Capture the cell that displays the provided text and extract its (X, Y) central coordinate. 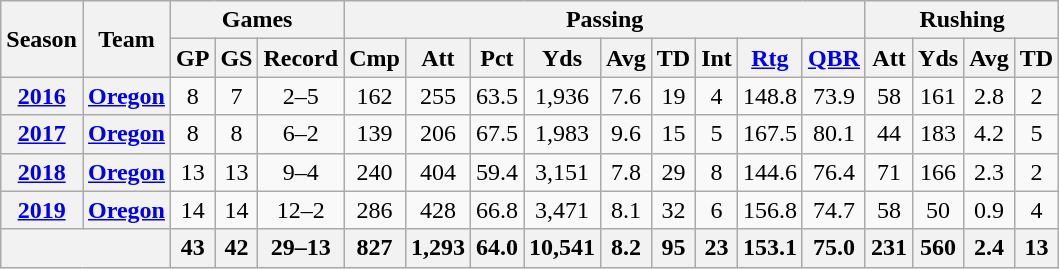
255 (438, 96)
Record (301, 58)
Passing (605, 20)
2.8 (990, 96)
Cmp (375, 58)
Rtg (770, 58)
19 (673, 96)
95 (673, 248)
10,541 (562, 248)
64.0 (496, 248)
2016 (42, 96)
428 (438, 210)
32 (673, 210)
161 (938, 96)
Pct (496, 58)
66.8 (496, 210)
76.4 (834, 172)
0.9 (990, 210)
73.9 (834, 96)
2019 (42, 210)
6 (717, 210)
3,471 (562, 210)
7.6 (626, 96)
74.7 (834, 210)
153.1 (770, 248)
8.2 (626, 248)
15 (673, 134)
144.6 (770, 172)
Int (717, 58)
2–5 (301, 96)
63.5 (496, 96)
286 (375, 210)
1,983 (562, 134)
2018 (42, 172)
50 (938, 210)
QBR (834, 58)
44 (888, 134)
1,936 (562, 96)
2017 (42, 134)
404 (438, 172)
12–2 (301, 210)
231 (888, 248)
3,151 (562, 172)
166 (938, 172)
2.3 (990, 172)
7 (236, 96)
67.5 (496, 134)
183 (938, 134)
240 (375, 172)
Season (42, 39)
80.1 (834, 134)
29–13 (301, 248)
Rushing (962, 20)
Team (126, 39)
8.1 (626, 210)
75.0 (834, 248)
Games (256, 20)
139 (375, 134)
148.8 (770, 96)
4.2 (990, 134)
43 (192, 248)
206 (438, 134)
71 (888, 172)
6–2 (301, 134)
GP (192, 58)
827 (375, 248)
29 (673, 172)
156.8 (770, 210)
42 (236, 248)
560 (938, 248)
1,293 (438, 248)
162 (375, 96)
GS (236, 58)
9.6 (626, 134)
167.5 (770, 134)
7.8 (626, 172)
59.4 (496, 172)
23 (717, 248)
9–4 (301, 172)
2.4 (990, 248)
